Identify which cell holds the provided text, then report its [x, y] central coordinate. 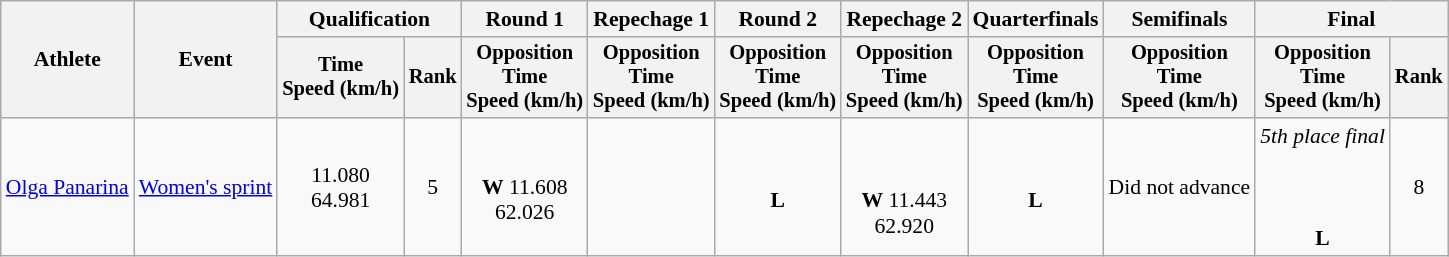
Athlete [68, 60]
Qualification [369, 19]
Olga Panarina [68, 187]
8 [1419, 187]
Round 2 [778, 19]
5 [433, 187]
Women's sprint [206, 187]
5th place finalL [1322, 187]
Final [1351, 19]
Repechage 1 [652, 19]
Did not advance [1180, 187]
Semifinals [1180, 19]
Repechage 2 [904, 19]
11.08064.981 [340, 187]
W 11.60862.026 [524, 187]
Round 1 [524, 19]
TimeSpeed (km/h) [340, 78]
Quarterfinals [1036, 19]
Event [206, 60]
W 11.44362.920 [904, 187]
